Capture the cell that displays the provided text and extract its [x, y] central coordinate. 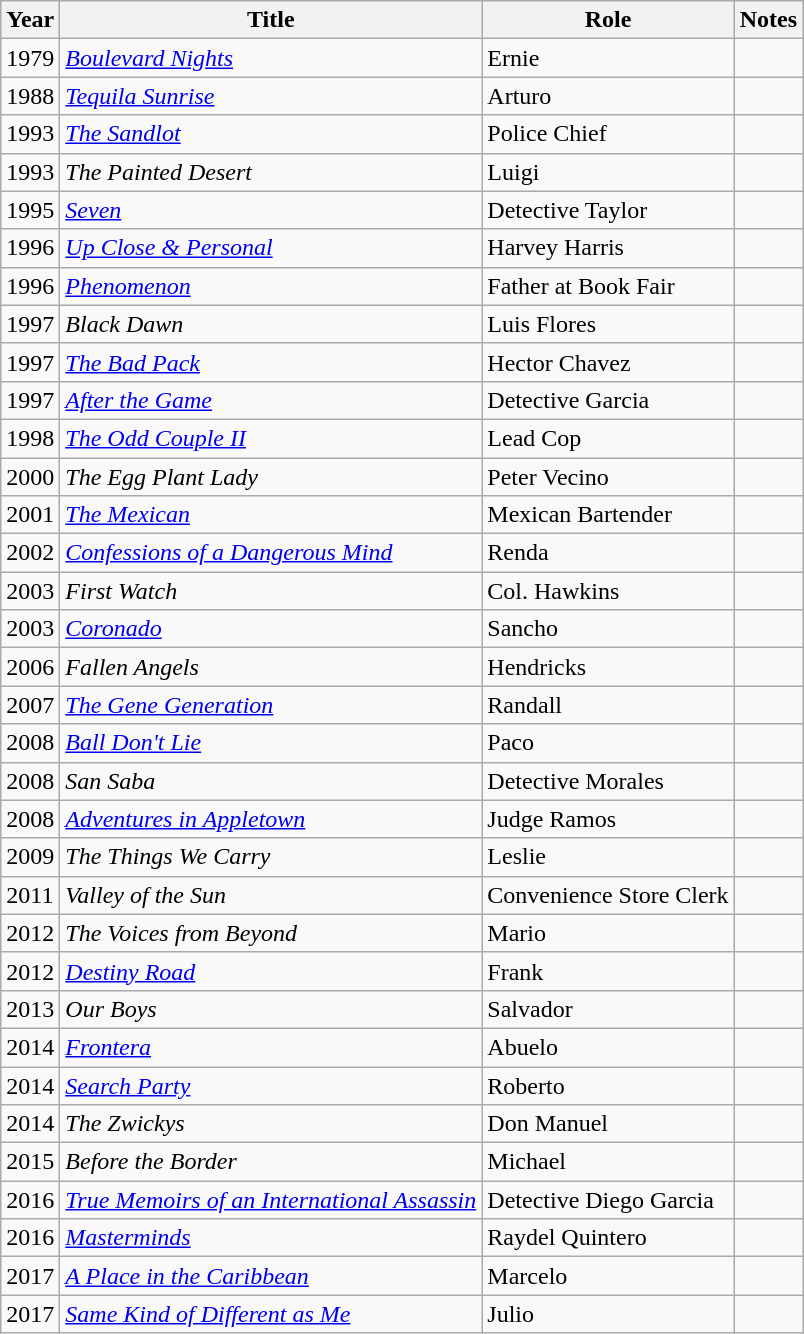
The Gene Generation [271, 705]
Lead Cop [608, 438]
First Watch [271, 591]
The Sandlot [271, 134]
Fallen Angels [271, 667]
2006 [30, 667]
Marcelo [608, 1276]
Boulevard Nights [271, 58]
Hendricks [608, 667]
Police Chief [608, 134]
Detective Taylor [608, 210]
Peter Vecino [608, 477]
Judge Ramos [608, 819]
Raydel Quintero [608, 1238]
Role [608, 20]
Frontera [271, 1047]
2015 [30, 1162]
Ernie [608, 58]
Masterminds [271, 1238]
Arturo [608, 96]
Black Dawn [271, 324]
The Painted Desert [271, 172]
1979 [30, 58]
Destiny Road [271, 971]
Confessions of a Dangerous Mind [271, 553]
Year [30, 20]
Julio [608, 1314]
1988 [30, 96]
Coronado [271, 629]
Up Close & Personal [271, 248]
2000 [30, 477]
Leslie [608, 857]
Valley of the Sun [271, 895]
The Voices from Beyond [271, 933]
Detective Diego Garcia [608, 1200]
Search Party [271, 1085]
Frank [608, 971]
1995 [30, 210]
Col. Hawkins [608, 591]
Paco [608, 743]
Title [271, 20]
The Mexican [271, 515]
The Egg Plant Lady [271, 477]
A Place in the Caribbean [271, 1276]
Adventures in Appletown [271, 819]
1998 [30, 438]
After the Game [271, 400]
2007 [30, 705]
Phenomenon [271, 286]
Randall [608, 705]
2002 [30, 553]
Mexican Bartender [608, 515]
Roberto [608, 1085]
Convenience Store Clerk [608, 895]
The Zwickys [271, 1124]
Abuelo [608, 1047]
Luis Flores [608, 324]
Seven [271, 210]
Renda [608, 553]
2009 [30, 857]
Same Kind of Different as Me [271, 1314]
Hector Chavez [608, 362]
San Saba [271, 781]
Our Boys [271, 1009]
Harvey Harris [608, 248]
Father at Book Fair [608, 286]
2001 [30, 515]
Sancho [608, 629]
Michael [608, 1162]
Detective Garcia [608, 400]
Ball Don't Lie [271, 743]
Don Manuel [608, 1124]
The Things We Carry [271, 857]
Notes [768, 20]
Luigi [608, 172]
2013 [30, 1009]
The Odd Couple II [271, 438]
True Memoirs of an International Assassin [271, 1200]
Mario [608, 933]
Tequila Sunrise [271, 96]
Before the Border [271, 1162]
Salvador [608, 1009]
The Bad Pack [271, 362]
2011 [30, 895]
Detective Morales [608, 781]
